Return the [x, y] coordinate for the center point of the cell that contains the specified text.  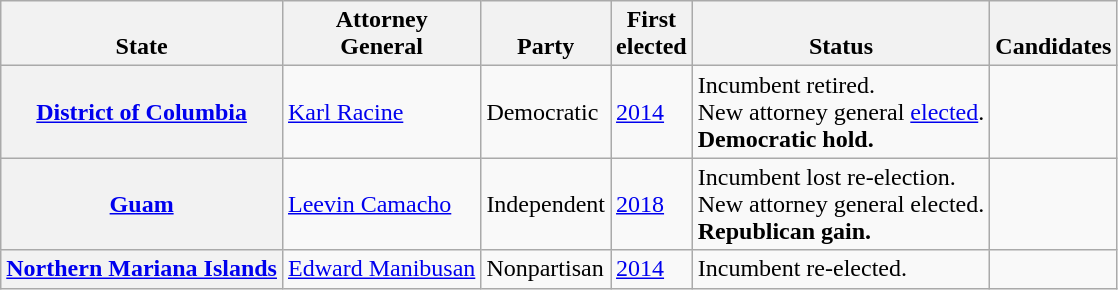
Democratic [546, 112]
Party [546, 34]
Northern Mariana Islands [142, 269]
Independent [546, 204]
Status [841, 34]
Incumbent lost re-election.New attorney general elected.Republican gain. [841, 204]
Firstelected [652, 34]
Guam [142, 204]
AttorneyGeneral [381, 34]
Karl Racine [381, 112]
Incumbent retired.New attorney general elected.Democratic hold. [841, 112]
District of Columbia [142, 112]
Candidates [1054, 34]
Leevin Camacho [381, 204]
2018 [652, 204]
Nonpartisan [546, 269]
Incumbent re-elected. [841, 269]
Edward Manibusan [381, 269]
State [142, 34]
